Search for the cell housing the specified text and yield its [x, y] center coordinate. 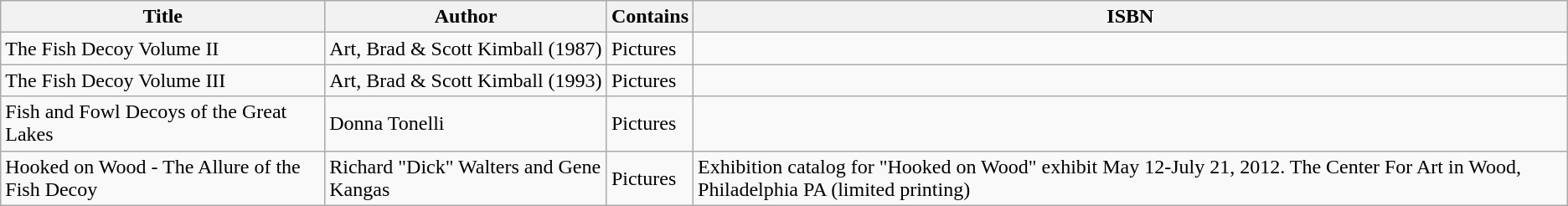
Exhibition catalog for "Hooked on Wood" exhibit May 12-July 21, 2012. The Center For Art in Wood, Philadelphia PA (limited printing) [1131, 178]
ISBN [1131, 17]
The Fish Decoy Volume II [162, 49]
Fish and Fowl Decoys of the Great Lakes [162, 124]
Contains [650, 17]
Hooked on Wood - The Allure of the Fish Decoy [162, 178]
Art, Brad & Scott Kimball (1993) [466, 80]
Richard "Dick" Walters and Gene Kangas [466, 178]
The Fish Decoy Volume III [162, 80]
Title [162, 17]
Author [466, 17]
Art, Brad & Scott Kimball (1987) [466, 49]
Donna Tonelli [466, 124]
